Find where the given text appears and provide that cell's center as (x, y) coordinate. 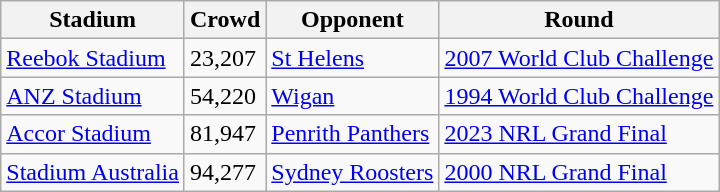
Opponent (352, 20)
94,277 (224, 172)
81,947 (224, 134)
54,220 (224, 96)
Crowd (224, 20)
St Helens (352, 58)
Penrith Panthers (352, 134)
2000 NRL Grand Final (579, 172)
Stadium Australia (93, 172)
Wigan (352, 96)
ANZ Stadium (93, 96)
Sydney Roosters (352, 172)
Round (579, 20)
Accor Stadium (93, 134)
2007 World Club Challenge (579, 58)
23,207 (224, 58)
Stadium (93, 20)
Reebok Stadium (93, 58)
1994 World Club Challenge (579, 96)
2023 NRL Grand Final (579, 134)
